Output the (X, Y) coordinate of the center of the cell containing the given text.  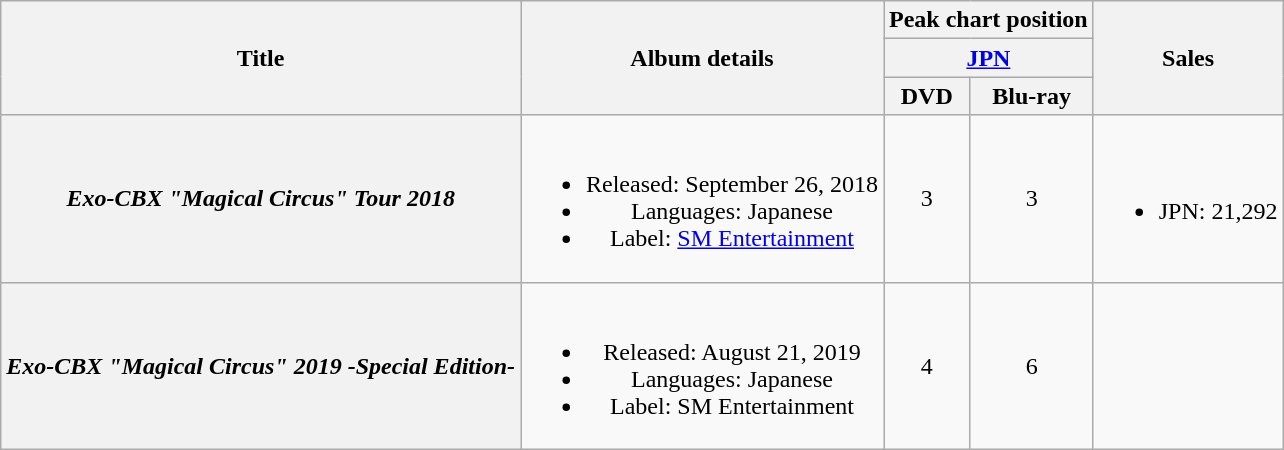
Released: August 21, 2019Languages: JapaneseLabel: SM Entertainment (702, 366)
Exo-CBX "Magical Circus" 2019 -Special Edition- (261, 366)
Album details (702, 58)
JPN: 21,292 (1188, 198)
4 (928, 366)
DVD (928, 96)
6 (1032, 366)
Released: September 26, 2018Languages: JapaneseLabel: SM Entertainment (702, 198)
JPN (989, 58)
Peak chart position (989, 20)
Title (261, 58)
Blu-ray (1032, 96)
Exo-CBX "Magical Circus" Tour 2018 (261, 198)
Sales (1188, 58)
